For the text-containing cell, return its midpoint in (x, y) coordinate format. 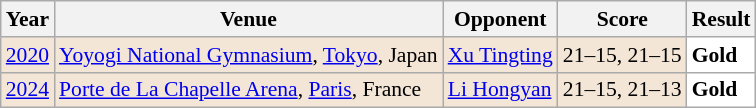
Porte de La Chapelle Arena, Paris, France (248, 90)
Xu Tingting (500, 55)
2024 (28, 90)
Result (722, 19)
Li Hongyan (500, 90)
Score (622, 19)
2020 (28, 55)
Yoyogi National Gymnasium, Tokyo, Japan (248, 55)
Venue (248, 19)
Opponent (500, 19)
21–15, 21–13 (622, 90)
21–15, 21–15 (622, 55)
Year (28, 19)
